Return the (x, y) coordinate for the center point of the cell that contains the specified text.  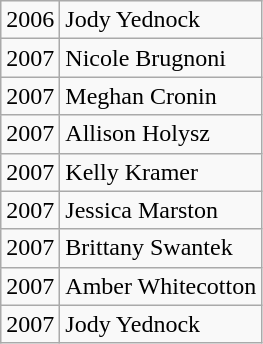
Meghan Cronin (161, 96)
Jessica Marston (161, 210)
Brittany Swantek (161, 248)
Kelly Kramer (161, 172)
Amber Whitecotton (161, 286)
Nicole Brugnoni (161, 58)
2006 (30, 20)
Allison Holysz (161, 134)
